Output the [X, Y] coordinate of the center of the cell containing the given text.  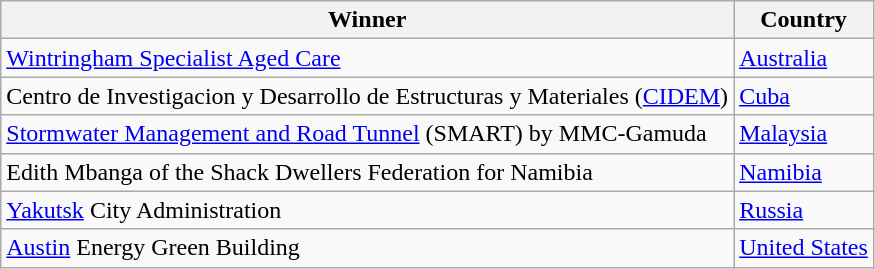
Namibia [804, 172]
Cuba [804, 96]
Wintringham Specialist Aged Care [368, 58]
Yakutsk City Administration [368, 210]
Austin Energy Green Building [368, 248]
Stormwater Management and Road Tunnel (SMART) by MMC-Gamuda [368, 134]
Centro de Investigacion y Desarrollo de Estructuras y Materiales (CIDEM) [368, 96]
Malaysia [804, 134]
Australia [804, 58]
Russia [804, 210]
United States [804, 248]
Country [804, 20]
Edith Mbanga of the Shack Dwellers Federation for Namibia [368, 172]
Winner [368, 20]
